Return [x, y] of the center of cell containing provided text 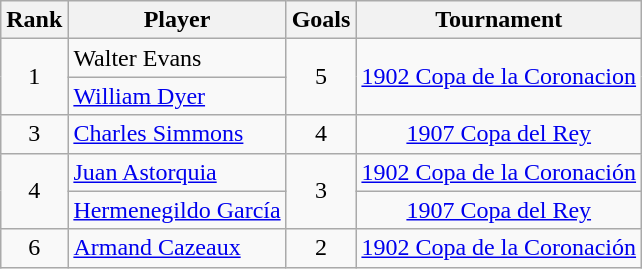
Player [177, 20]
Hermenegildo García [177, 210]
6 [34, 248]
Armand Cazeaux [177, 248]
5 [321, 77]
Tournament [499, 20]
Juan Astorquia [177, 172]
1902 Copa de la Coronacion [499, 77]
Goals [321, 20]
1 [34, 77]
Charles Simmons [177, 134]
Walter Evans [177, 58]
2 [321, 248]
William Dyer [177, 96]
Rank [34, 20]
